Return the (X, Y) coordinate for the center point of the cell that contains the specified text.  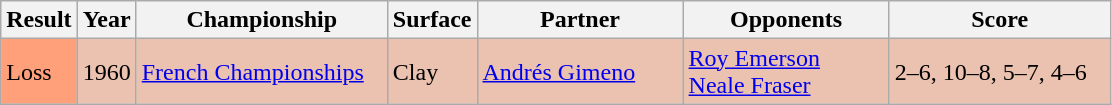
Andrés Gimeno (580, 72)
Clay (432, 72)
Score (1000, 20)
Partner (580, 20)
1960 (106, 72)
Championship (262, 20)
French Championships (262, 72)
Year (106, 20)
Result (39, 20)
2–6, 10–8, 5–7, 4–6 (1000, 72)
Opponents (786, 20)
Loss (39, 72)
Surface (432, 20)
Roy Emerson Neale Fraser (786, 72)
